For the text-containing cell, return its midpoint in [X, Y] coordinate format. 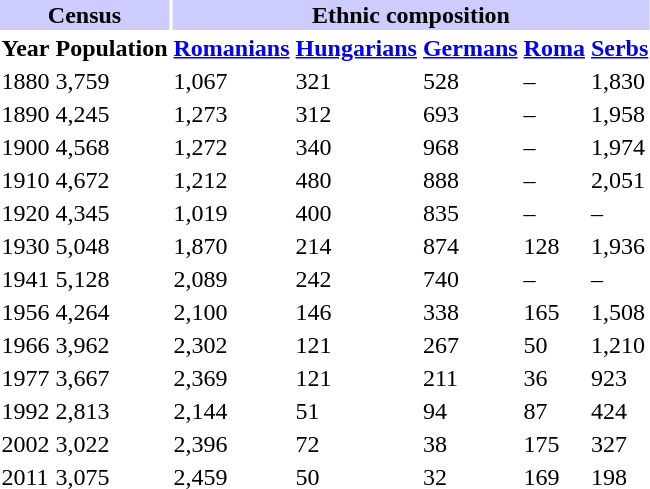
267 [470, 345]
36 [554, 378]
1,870 [232, 246]
2,051 [619, 180]
165 [554, 312]
4,264 [112, 312]
693 [470, 114]
72 [356, 444]
968 [470, 147]
1,273 [232, 114]
1941 [26, 279]
2,396 [232, 444]
175 [554, 444]
1,272 [232, 147]
Hungarians [356, 48]
1,974 [619, 147]
1977 [26, 378]
2,089 [232, 279]
Ethnic composition [411, 15]
Romanians [232, 48]
400 [356, 213]
5,128 [112, 279]
Population [112, 48]
480 [356, 180]
1900 [26, 147]
2,813 [112, 411]
835 [470, 213]
2,302 [232, 345]
146 [356, 312]
1,210 [619, 345]
1890 [26, 114]
5,048 [112, 246]
1,212 [232, 180]
528 [470, 81]
923 [619, 378]
1992 [26, 411]
338 [470, 312]
Serbs [619, 48]
321 [356, 81]
87 [554, 411]
874 [470, 246]
1,508 [619, 312]
4,568 [112, 147]
211 [470, 378]
2,144 [232, 411]
94 [470, 411]
888 [470, 180]
51 [356, 411]
1,958 [619, 114]
1,019 [232, 213]
3,667 [112, 378]
1,067 [232, 81]
1920 [26, 213]
1,830 [619, 81]
3,759 [112, 81]
3,022 [112, 444]
424 [619, 411]
327 [619, 444]
2,369 [232, 378]
3,962 [112, 345]
Year [26, 48]
50 [554, 345]
1956 [26, 312]
4,245 [112, 114]
4,345 [112, 213]
242 [356, 279]
Germans [470, 48]
214 [356, 246]
Roma [554, 48]
4,672 [112, 180]
2002 [26, 444]
Census [84, 15]
340 [356, 147]
2,100 [232, 312]
312 [356, 114]
1,936 [619, 246]
1966 [26, 345]
38 [470, 444]
740 [470, 279]
1930 [26, 246]
1880 [26, 81]
1910 [26, 180]
128 [554, 246]
